Pinpoint the cell where the given text exists, returning its (x, y) midpoint coordinate. 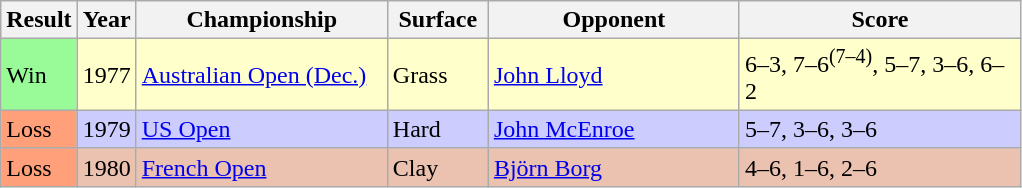
Opponent (614, 20)
5–7, 3–6, 3–6 (880, 129)
1977 (106, 75)
Championship (262, 20)
4–6, 1–6, 2–6 (880, 167)
Grass (438, 75)
1980 (106, 167)
Win (39, 75)
Score (880, 20)
6–3, 7–6(7–4), 5–7, 3–6, 6–2 (880, 75)
Year (106, 20)
Clay (438, 167)
John Lloyd (614, 75)
French Open (262, 167)
Australian Open (Dec.) (262, 75)
Result (39, 20)
1979 (106, 129)
Björn Borg (614, 167)
Surface (438, 20)
US Open (262, 129)
John McEnroe (614, 129)
Hard (438, 129)
